Identify which cell holds the provided text, then report its (x, y) central coordinate. 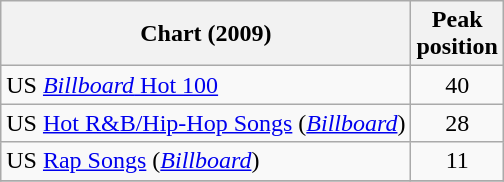
11 (457, 161)
US Rap Songs (Billboard) (206, 161)
US Hot R&B/Hip-Hop Songs (Billboard) (206, 123)
Peakposition (457, 34)
US Billboard Hot 100 (206, 85)
28 (457, 123)
40 (457, 85)
Chart (2009) (206, 34)
